Determine the [x, y] coordinate at the center of the cell enclosing the given text.  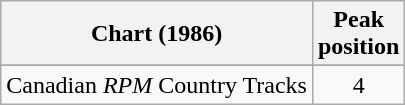
Peakposition [358, 34]
Chart (1986) [157, 34]
Canadian RPM Country Tracks [157, 85]
4 [358, 85]
